For the text-containing cell, return its midpoint in [X, Y] coordinate format. 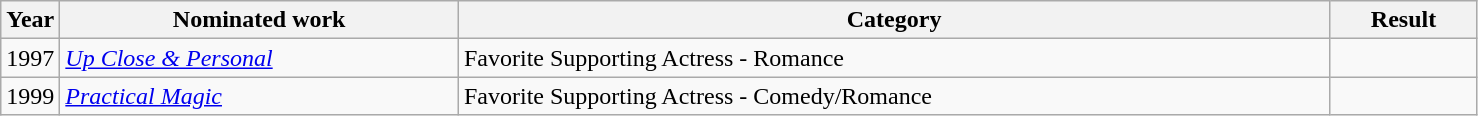
Practical Magic [260, 96]
Result [1404, 20]
Year [30, 20]
Up Close & Personal [260, 58]
1999 [30, 96]
Favorite Supporting Actress - Comedy/Romance [894, 96]
Nominated work [260, 20]
1997 [30, 58]
Category [894, 20]
Favorite Supporting Actress - Romance [894, 58]
